Pinpoint the cell where the given text exists, returning its [x, y] midpoint coordinate. 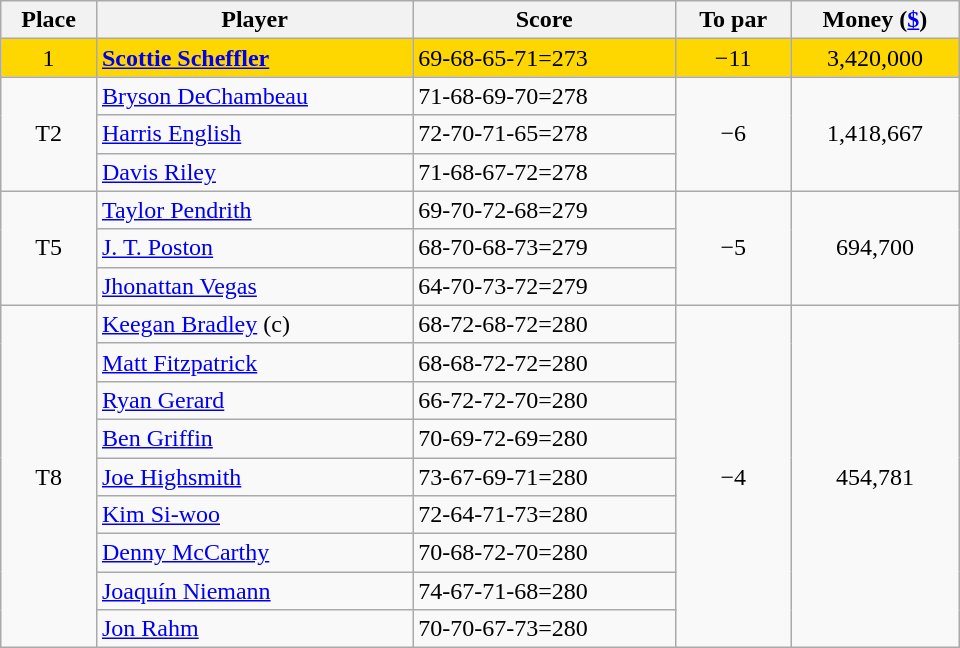
69-70-72-68=279 [544, 210]
66-72-72-70=280 [544, 400]
72-70-71-65=278 [544, 134]
−6 [734, 134]
71-68-67-72=278 [544, 172]
Jhonattan Vegas [254, 286]
74-67-71-68=280 [544, 591]
Ryan Gerard [254, 400]
−5 [734, 248]
454,781 [876, 476]
Scottie Scheffler [254, 58]
Kim Si-woo [254, 515]
Player [254, 20]
69-68-65-71=273 [544, 58]
T2 [49, 134]
Money ($) [876, 20]
Ben Griffin [254, 438]
Matt Fitzpatrick [254, 362]
Harris English [254, 134]
T8 [49, 476]
70-69-72-69=280 [544, 438]
72-64-71-73=280 [544, 515]
−4 [734, 476]
Jon Rahm [254, 629]
1,418,667 [876, 134]
J. T. Poston [254, 248]
70-68-72-70=280 [544, 553]
Joe Highsmith [254, 477]
Bryson DeChambeau [254, 96]
694,700 [876, 248]
64-70-73-72=279 [544, 286]
71-68-69-70=278 [544, 96]
T5 [49, 248]
68-68-72-72=280 [544, 362]
Davis Riley [254, 172]
Taylor Pendrith [254, 210]
Place [49, 20]
To par [734, 20]
−11 [734, 58]
Joaquín Niemann [254, 591]
70-70-67-73=280 [544, 629]
73-67-69-71=280 [544, 477]
Keegan Bradley (c) [254, 324]
68-70-68-73=279 [544, 248]
1 [49, 58]
Denny McCarthy [254, 553]
68-72-68-72=280 [544, 324]
3,420,000 [876, 58]
Score [544, 20]
